Output the (X, Y) coordinate of the center of the cell containing the given text.  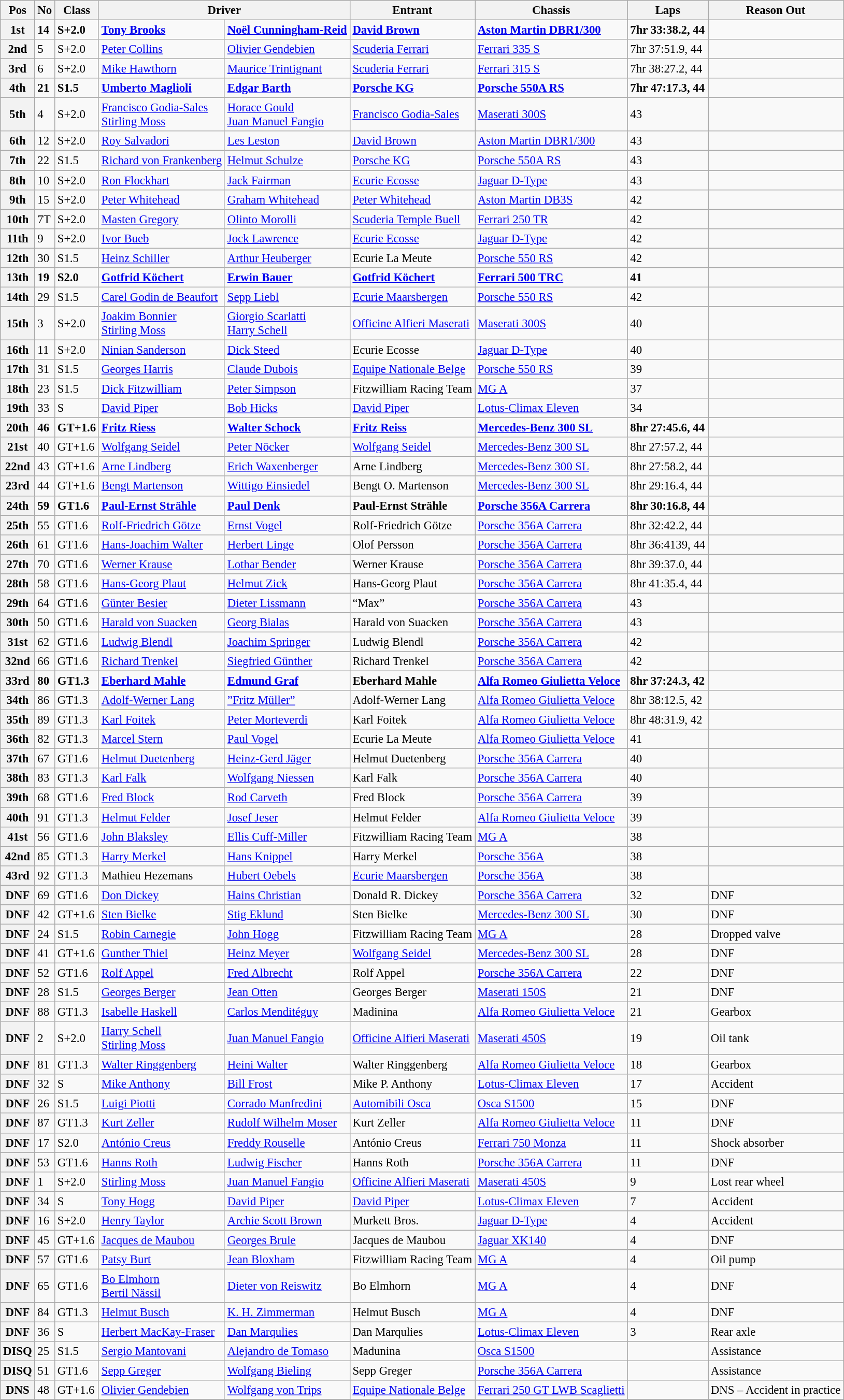
32nd (18, 661)
Driver (224, 10)
Jack Fairman (287, 180)
29 (45, 297)
Dick Steed (287, 350)
Donald R. Dickey (412, 895)
Madinina (412, 1012)
Masten Gregory (162, 219)
1st (18, 30)
Helmut Schulze (287, 161)
Ludwig Fischer (287, 1162)
8hr 27:45.6, 44 (668, 428)
Francisco Godia-Sales (412, 115)
Georges Harris (162, 369)
Wolfgang Bieling (287, 1371)
Paul Denk (287, 506)
2nd (18, 49)
Ferrari 500 TRC (551, 278)
89 (45, 720)
Graham Whitehead (287, 199)
Maurice Trintignant (287, 69)
Paul Vogel (287, 739)
7hr 37:51.9, 44 (668, 49)
12th (18, 258)
39th (18, 798)
34th (18, 700)
Stirling Moss (162, 1181)
Murkett Bros. (412, 1221)
21st (18, 447)
Rod Carveth (287, 798)
8hr 48:31.9, 42 (668, 720)
29th (18, 603)
Bo Elmhorn (412, 1286)
6th (18, 141)
Carel Godin de Beaufort (162, 297)
K. H. Zimmerman (287, 1312)
Maserati 150S (551, 992)
8hr 39:37.0, 44 (668, 564)
Giorgio Scarlatti Harry Schell (287, 323)
Laps (668, 10)
22nd (18, 467)
Heinz Meyer (287, 954)
13th (18, 278)
11th (18, 238)
Freddy Rouselle (287, 1143)
Madunina (412, 1351)
8th (18, 180)
66 (45, 661)
64 (45, 603)
Horace Gould Juan Manuel Fangio (287, 115)
2 (45, 1038)
“Max” (412, 603)
DNS – Accident in practice (775, 1390)
Peter Simpson (287, 389)
Ernst Vogel (287, 525)
Mike Anthony (162, 1084)
Scuderia Temple Buell (412, 219)
83 (45, 778)
Fritz Reiss (412, 428)
No (45, 10)
59 (45, 506)
7 (668, 1201)
61 (45, 544)
88 (45, 1012)
45 (45, 1240)
14 (45, 30)
33 (45, 408)
Ferrari 250 GT LWB Scaglietti (551, 1390)
Chassis (551, 10)
28th (18, 584)
Wittigo Einsiedel (287, 486)
Dieter Lissmann (287, 603)
Bo Elmhorn Bertil Nässil (162, 1286)
86 (45, 700)
8hr 36:4139, 44 (668, 544)
25 (45, 1351)
Hains Christian (287, 895)
14th (18, 297)
10 (45, 180)
Claude Dubois (287, 369)
23rd (18, 486)
Archie Scott Brown (287, 1221)
Hubert Oebels (287, 875)
Ferrari 250 TR (551, 219)
40th (18, 817)
5 (45, 49)
Corrado Manfredini (287, 1104)
Ferrari 335 S (551, 49)
38th (18, 778)
42nd (18, 856)
Walter Schock (287, 428)
58 (45, 584)
15th (18, 323)
Siegfried Günther (287, 661)
Ferrari 315 S (551, 69)
69 (45, 895)
Helmut Zick (287, 584)
Wolfgang Niessen (287, 778)
Umberto Maglioli (162, 88)
55 (45, 525)
Ninian Sanderson (162, 350)
36 (45, 1332)
Luigi Piotti (162, 1104)
Georg Bialas (287, 623)
35th (18, 720)
1 (45, 1181)
8hr 30:16.8, 44 (668, 506)
12 (45, 141)
Wolfgang von Trips (287, 1390)
7th (18, 161)
”Fritz Müller” (287, 700)
Reason Out (775, 10)
87 (45, 1123)
Bengt Martenson (162, 486)
DNS (18, 1390)
7hr 33:38.2, 44 (668, 30)
Georges Brule (287, 1240)
Erich Waxenberger (287, 467)
41st (18, 836)
Sergio Mantovani (162, 1351)
Entrant (412, 10)
27th (18, 564)
Herbert Linge (287, 544)
7hr 38:27.2, 44 (668, 69)
31 (45, 369)
Tony Hogg (162, 1201)
Bill Frost (287, 1084)
Ellis Cuff-Miller (287, 836)
Dropped valve (775, 934)
Class (77, 10)
Bob Hicks (287, 408)
Ferrari 750 Monza (551, 1143)
70 (45, 564)
43rd (18, 875)
8hr 27:58.2, 44 (668, 467)
Jean Bloxham (287, 1260)
26th (18, 544)
8hr 27:57.2, 44 (668, 447)
Jean Otten (287, 992)
8hr 29:16.4, 44 (668, 486)
Robin Carnegie (162, 934)
24 (45, 934)
65 (45, 1286)
Ivor Bueb (162, 238)
Josef Jeser (287, 817)
Hans Knippel (287, 856)
82 (45, 739)
Noël Cunningham-Reid (287, 30)
68 (45, 798)
Sepp Liebl (287, 297)
Henry Taylor (162, 1221)
37 (668, 389)
4th (18, 88)
Herbert MacKay-Fraser (162, 1332)
Mike P. Anthony (412, 1084)
10th (18, 219)
3rd (18, 69)
John Hogg (287, 934)
Fred Albrecht (287, 973)
7hr 47:17.3, 44 (668, 88)
52 (45, 973)
Peter Collins (162, 49)
25th (18, 525)
Carlos Menditéguy (287, 1012)
Harry Schell Stirling Moss (162, 1038)
Mathieu Hezemans (162, 875)
Lost rear wheel (775, 1181)
26 (45, 1104)
16th (18, 350)
Oil pump (775, 1260)
Ron Flockhart (162, 180)
Heini Walter (287, 1065)
31st (18, 642)
57 (45, 1260)
Edmund Graf (287, 681)
7T (45, 219)
50 (45, 623)
56 (45, 836)
37th (18, 759)
16 (45, 1221)
Tony Brooks (162, 30)
20th (18, 428)
8hr 41:35.4, 44 (668, 584)
Rear axle (775, 1332)
Rudolf Wilhelm Moser (287, 1123)
Dick Fitzwilliam (162, 389)
Peter Morteverdi (287, 720)
Erwin Bauer (287, 278)
Stig Eklund (287, 915)
Les Leston (287, 141)
Shock absorber (775, 1143)
6 (45, 69)
85 (45, 856)
23 (45, 389)
9th (18, 199)
Joachim Springer (287, 642)
24th (18, 506)
62 (45, 642)
5th (18, 115)
Günter Besier (162, 603)
Olof Persson (412, 544)
Pos (18, 10)
Alejandro de Tomaso (287, 1351)
53 (45, 1162)
Patsy Burt (162, 1260)
84 (45, 1312)
51 (45, 1371)
17th (18, 369)
Lothar Bender (287, 564)
80 (45, 681)
Don Dickey (162, 895)
30th (18, 623)
48 (45, 1390)
Heinz-Gerd Jäger (287, 759)
Gunther Thiel (162, 954)
81 (45, 1065)
Jock Lawrence (287, 238)
Marcel Stern (162, 739)
Joakim Bonnier Stirling Moss (162, 323)
Edgar Barth (287, 88)
36th (18, 739)
Hans-Joachim Walter (162, 544)
18 (668, 1065)
Dieter von Reiswitz (287, 1286)
46 (45, 428)
Olinto Morolli (287, 219)
18th (18, 389)
Heinz Schiller (162, 258)
Isabelle Haskell (162, 1012)
Arthur Heuberger (287, 258)
Aston Martin DB3S (551, 199)
Fritz Riess (162, 428)
Bengt O. Martenson (412, 486)
92 (45, 875)
Richard von Frankenberg (162, 161)
91 (45, 817)
33rd (18, 681)
Mike Hawthorn (162, 69)
Roy Salvadori (162, 141)
44 (45, 486)
Peter Nöcker (287, 447)
8hr 32:42.2, 44 (668, 525)
Automibili Osca (412, 1104)
Oil tank (775, 1038)
8hr 38:12.5, 42 (668, 700)
19th (18, 408)
John Blaksley (162, 836)
8hr 37:24.3, 42 (668, 681)
67 (45, 759)
Francisco Godia-Sales Stirling Moss (162, 115)
Jaguar XK140 (551, 1240)
